Return the (X, Y) coordinate for the center point of the cell that contains the specified text.  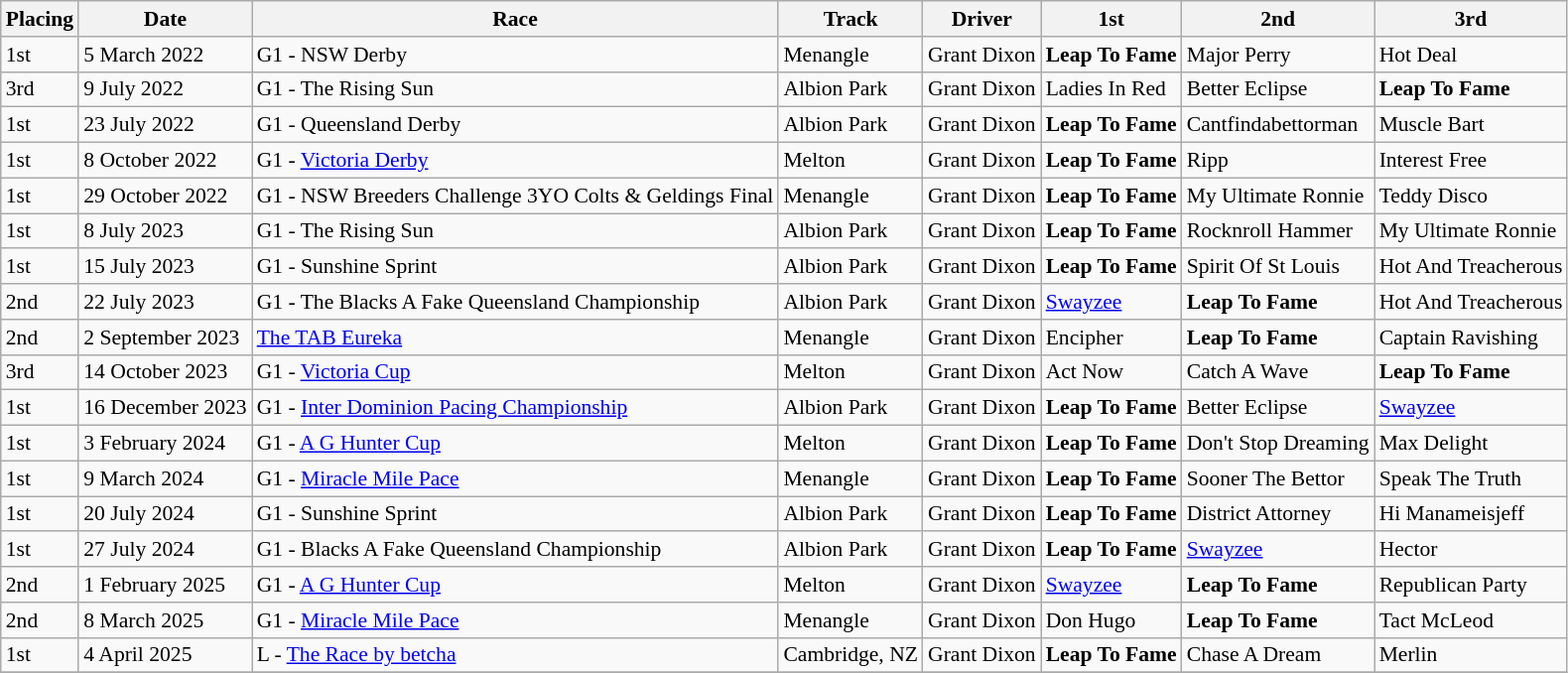
Spirit Of St Louis (1278, 267)
Chase A Dream (1278, 655)
29 October 2022 (165, 196)
G1 - Queensland Derby (516, 125)
Driver (982, 19)
Merlin (1471, 655)
22 July 2023 (165, 302)
Interest Free (1471, 161)
Cambridge, NZ (850, 655)
Hot Deal (1471, 55)
27 July 2024 (165, 550)
20 July 2024 (165, 514)
G1 - Blacks A Fake Queensland Championship (516, 550)
14 October 2023 (165, 372)
Hi Manameisjeff (1471, 514)
Sooner The Bettor (1278, 478)
Rocknroll Hammer (1278, 231)
Catch A Wave (1278, 372)
G1 - NSW Breeders Challenge 3YO Colts & Geldings Final (516, 196)
8 July 2023 (165, 231)
15 July 2023 (165, 267)
Race (516, 19)
Speak The Truth (1471, 478)
5 March 2022 (165, 55)
The TAB Eureka (516, 337)
G1 - Victoria Derby (516, 161)
4 April 2025 (165, 655)
Track (850, 19)
Major Perry (1278, 55)
Hector (1471, 550)
Don't Stop Dreaming (1278, 444)
Teddy Disco (1471, 196)
1 February 2025 (165, 585)
Cantfindabettorman (1278, 125)
L - The Race by betcha (516, 655)
16 December 2023 (165, 408)
G1 - Victoria Cup (516, 372)
G1 - Inter Dominion Pacing Championship (516, 408)
Muscle Bart (1471, 125)
G1 - The Blacks A Fake Queensland Championship (516, 302)
8 March 2025 (165, 620)
Act Now (1111, 372)
Ripp (1278, 161)
23 July 2022 (165, 125)
Placing (40, 19)
8 October 2022 (165, 161)
District Attorney (1278, 514)
Tact McLeod (1471, 620)
Date (165, 19)
Encipher (1111, 337)
9 March 2024 (165, 478)
Republican Party (1471, 585)
9 July 2022 (165, 89)
Don Hugo (1111, 620)
Max Delight (1471, 444)
Ladies In Red (1111, 89)
2 September 2023 (165, 337)
Captain Ravishing (1471, 337)
3 February 2024 (165, 444)
G1 - NSW Derby (516, 55)
